Locate the cell with the specified text and output its [X, Y] center coordinate. 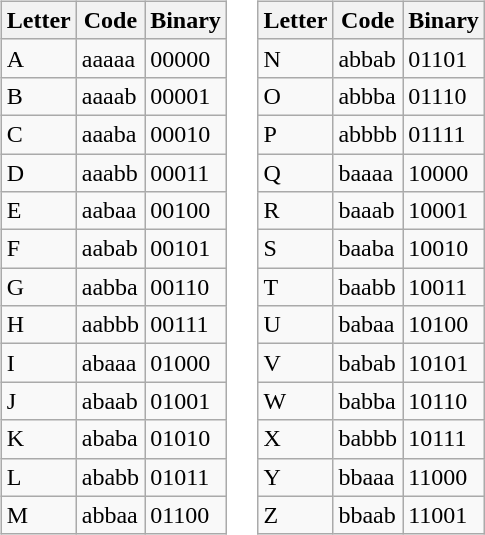
aabbb [110, 325]
10111 [444, 439]
Z [296, 515]
01110 [444, 96]
01111 [444, 134]
X [296, 439]
W [296, 401]
abbba [368, 96]
E [38, 211]
babaa [368, 325]
babba [368, 401]
H [38, 325]
10110 [444, 401]
A [38, 58]
abaab [110, 401]
01101 [444, 58]
V [296, 363]
aabab [110, 249]
baabb [368, 287]
F [38, 249]
00011 [186, 173]
aaaba [110, 134]
00000 [186, 58]
aabaa [110, 211]
J [38, 401]
aaaaa [110, 58]
11000 [444, 477]
ababa [110, 439]
N [296, 58]
10000 [444, 173]
Y [296, 477]
ababb [110, 477]
00101 [186, 249]
T [296, 287]
baaba [368, 249]
B [38, 96]
00001 [186, 96]
aaaab [110, 96]
aaabb [110, 173]
M [38, 515]
01011 [186, 477]
01100 [186, 515]
10010 [444, 249]
00110 [186, 287]
K [38, 439]
U [296, 325]
01000 [186, 363]
01010 [186, 439]
G [38, 287]
I [38, 363]
Q [296, 173]
10001 [444, 211]
10101 [444, 363]
baaaa [368, 173]
11001 [444, 515]
aabba [110, 287]
abbbb [368, 134]
00100 [186, 211]
abaaa [110, 363]
baaab [368, 211]
S [296, 249]
babbb [368, 439]
bbaaa [368, 477]
01001 [186, 401]
P [296, 134]
abbaa [110, 515]
D [38, 173]
R [296, 211]
10100 [444, 325]
babab [368, 363]
L [38, 477]
abbab [368, 58]
00111 [186, 325]
10011 [444, 287]
O [296, 96]
00010 [186, 134]
bbaab [368, 515]
C [38, 134]
